Scan for the cell matching the given text and deliver its [x, y] coordinate at center. 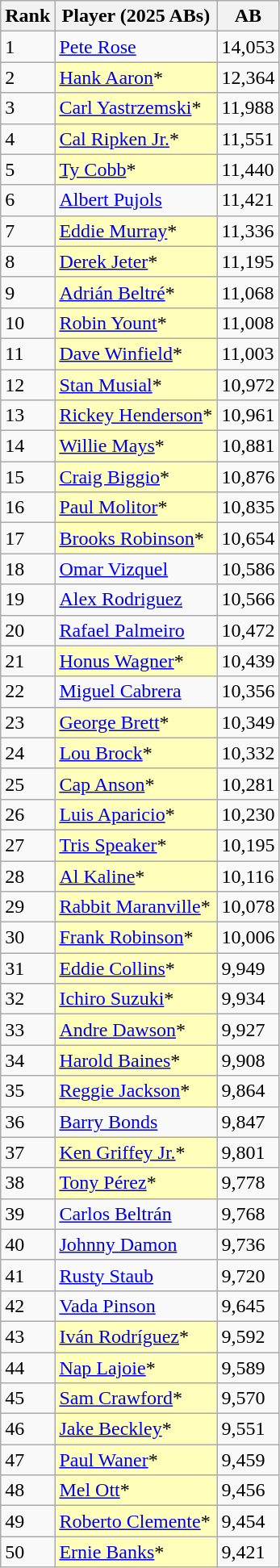
10,439 [249, 661]
Ernie Banks* [136, 1552]
Mel Ott* [136, 1491]
17 [27, 538]
Paul Waner* [136, 1460]
14 [27, 446]
Carlos Beltrán [136, 1214]
George Brett* [136, 722]
8 [27, 261]
10,566 [249, 600]
7 [27, 231]
50 [27, 1552]
9,645 [249, 1306]
22 [27, 692]
10,972 [249, 385]
9,570 [249, 1399]
10,876 [249, 477]
10,472 [249, 630]
39 [27, 1214]
9,847 [249, 1122]
Adrián Beltré* [136, 292]
Rank [27, 16]
9,934 [249, 999]
40 [27, 1244]
11,195 [249, 261]
Paul Molitor* [136, 508]
38 [27, 1183]
46 [27, 1429]
9,421 [249, 1552]
41 [27, 1275]
Al Kaline* [136, 876]
10,332 [249, 753]
9,592 [249, 1336]
26 [27, 814]
Eddie Collins* [136, 968]
9,459 [249, 1460]
2 [27, 77]
9,864 [249, 1091]
31 [27, 968]
23 [27, 722]
Rabbit Maranville* [136, 907]
Alex Rodriguez [136, 600]
30 [27, 938]
Stan Musial* [136, 385]
10,230 [249, 814]
27 [27, 845]
43 [27, 1336]
Cal Ripken Jr.* [136, 139]
Sam Crawford* [136, 1399]
4 [27, 139]
9,454 [249, 1521]
Carl Yastrzemski* [136, 108]
20 [27, 630]
9,778 [249, 1183]
Derek Jeter* [136, 261]
48 [27, 1491]
Andre Dawson* [136, 1030]
9,456 [249, 1491]
Roberto Clemente* [136, 1521]
11,440 [249, 169]
12,364 [249, 77]
Lou Brock* [136, 753]
13 [27, 416]
Ken Griffey Jr.* [136, 1152]
Barry Bonds [136, 1122]
24 [27, 753]
9,927 [249, 1030]
5 [27, 169]
Hank Aaron* [136, 77]
10,961 [249, 416]
37 [27, 1152]
Ty Cobb* [136, 169]
32 [27, 999]
9,908 [249, 1060]
Pete Rose [136, 47]
18 [27, 569]
10,281 [249, 784]
9,720 [249, 1275]
11,551 [249, 139]
9,768 [249, 1214]
Miguel Cabrera [136, 692]
10,654 [249, 538]
45 [27, 1399]
12 [27, 385]
29 [27, 907]
28 [27, 876]
11,421 [249, 200]
Johnny Damon [136, 1244]
Rafael Palmeiro [136, 630]
10,881 [249, 446]
19 [27, 600]
Reggie Jackson* [136, 1091]
49 [27, 1521]
10,078 [249, 907]
Brooks Robinson* [136, 538]
9,801 [249, 1152]
10,586 [249, 569]
14,053 [249, 47]
Omar Vizquel [136, 569]
11,003 [249, 353]
Tris Speaker* [136, 845]
Luis Aparicio* [136, 814]
21 [27, 661]
33 [27, 1030]
Willie Mays* [136, 446]
Jake Beckley* [136, 1429]
Dave Winfield* [136, 353]
47 [27, 1460]
16 [27, 508]
11,008 [249, 323]
36 [27, 1122]
Frank Robinson* [136, 938]
Eddie Murray* [136, 231]
11 [27, 353]
9,551 [249, 1429]
11,988 [249, 108]
15 [27, 477]
Player (2025 ABs) [136, 16]
11,336 [249, 231]
3 [27, 108]
Rusty Staub [136, 1275]
25 [27, 784]
11,068 [249, 292]
44 [27, 1368]
10,835 [249, 508]
1 [27, 47]
Honus Wagner* [136, 661]
34 [27, 1060]
AB [249, 16]
10,349 [249, 722]
6 [27, 200]
Nap Lajoie* [136, 1368]
10,195 [249, 845]
Ichiro Suzuki* [136, 999]
Robin Yount* [136, 323]
42 [27, 1306]
Rickey Henderson* [136, 416]
9,736 [249, 1244]
10 [27, 323]
Vada Pinson [136, 1306]
35 [27, 1091]
Harold Baines* [136, 1060]
Iván Rodríguez* [136, 1336]
Cap Anson* [136, 784]
9 [27, 292]
10,006 [249, 938]
9,589 [249, 1368]
10,116 [249, 876]
9,949 [249, 968]
Tony Pérez* [136, 1183]
Craig Biggio* [136, 477]
10,356 [249, 692]
Albert Pujols [136, 200]
